Return the [X, Y] coordinate for the center point of the cell that contains the specified text.  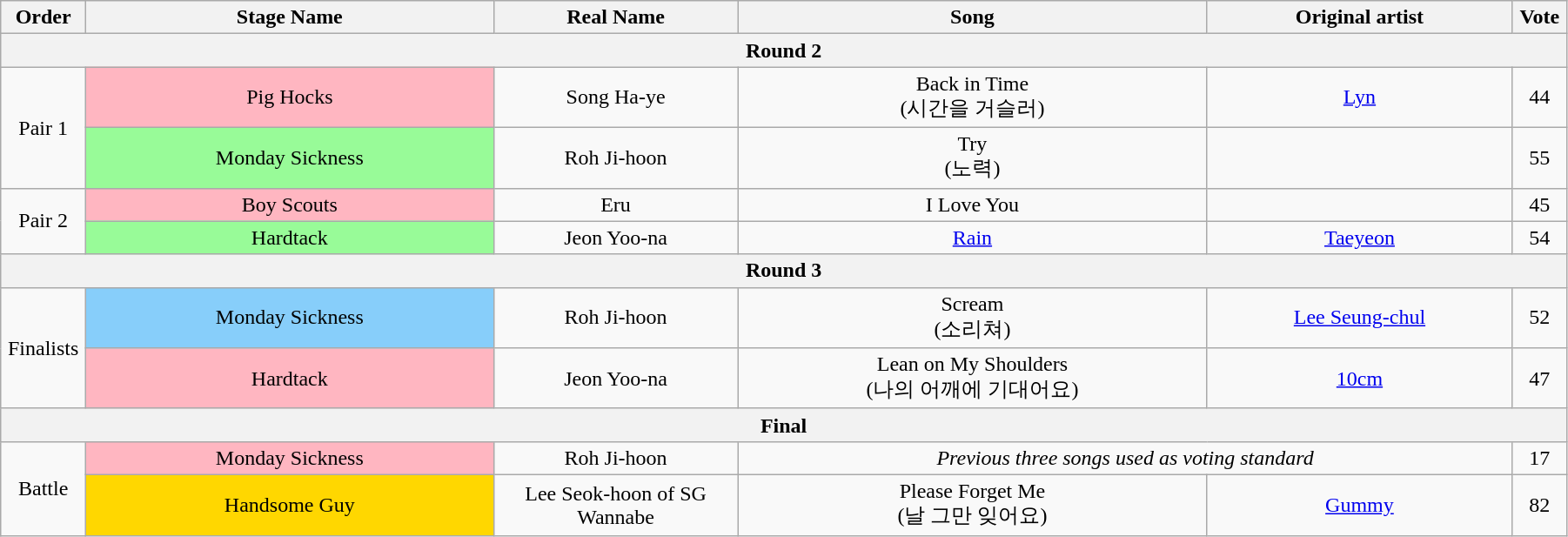
Round 3 [784, 271]
Back in Time(시간을 거슬러) [973, 97]
82 [1539, 505]
17 [1539, 458]
Eru [616, 205]
Round 2 [784, 50]
54 [1539, 238]
Stage Name [290, 17]
Song Ha-ye [616, 97]
Song [973, 17]
Try(노력) [973, 158]
55 [1539, 158]
44 [1539, 97]
Final [784, 425]
Boy Scouts [290, 205]
Lean on My Shoulders(나의 어깨에 기대어요) [973, 379]
45 [1539, 205]
Pair 2 [44, 221]
Vote [1539, 17]
Pig Hocks [290, 97]
Lyn [1359, 97]
47 [1539, 379]
I Love You [973, 205]
Handsome Guy [290, 505]
Rain [973, 238]
10cm [1359, 379]
Lee Seok-hoon of SG Wannabe [616, 505]
Taeyeon [1359, 238]
Gummy [1359, 505]
Lee Seung-chul [1359, 318]
Real Name [616, 17]
Original artist [1359, 17]
Order [44, 17]
52 [1539, 318]
Scream(소리쳐) [973, 318]
Battle [44, 488]
Finalists [44, 348]
Pair 1 [44, 127]
Please Forget Me(날 그만 잊어요) [973, 505]
Previous three songs used as voting standard [1125, 458]
